Search for the cell housing the specified text and yield its (x, y) center coordinate. 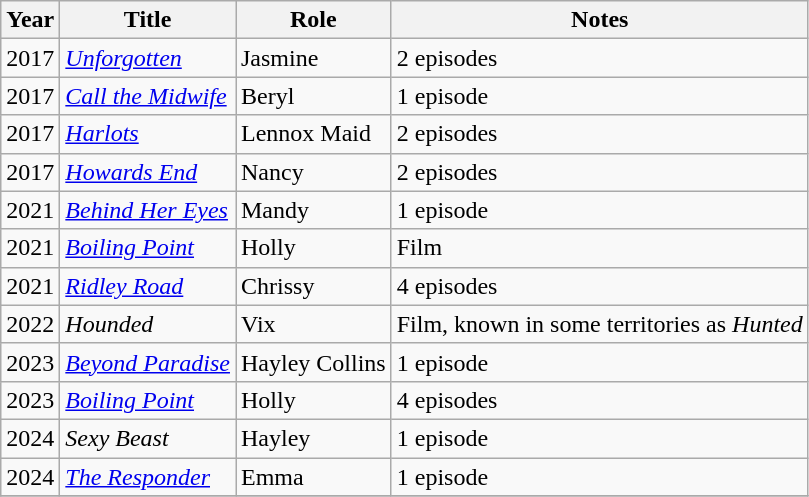
The Responder (148, 477)
Unforgotten (148, 58)
Jasmine (314, 58)
Mandy (314, 210)
Year (30, 20)
Emma (314, 477)
Howards End (148, 172)
2022 (30, 324)
Vix (314, 324)
Ridley Road (148, 286)
Role (314, 20)
Sexy Beast (148, 438)
Lennox Maid (314, 134)
Hayley Collins (314, 362)
Beryl (314, 96)
Chrissy (314, 286)
Film, known in some territories as Hunted (600, 324)
Call the Midwife (148, 96)
Hayley (314, 438)
Behind Her Eyes (148, 210)
Harlots (148, 134)
Film (600, 248)
Nancy (314, 172)
Title (148, 20)
Beyond Paradise (148, 362)
Hounded (148, 324)
Notes (600, 20)
